Provide the [x, y] coordinate of the cell's center where the given text is located.  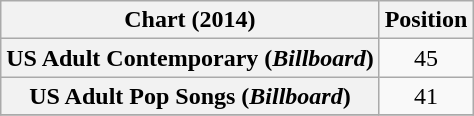
41 [426, 96]
Chart (2014) [190, 20]
45 [426, 58]
Position [426, 20]
US Adult Contemporary (Billboard) [190, 58]
US Adult Pop Songs (Billboard) [190, 96]
